Locate the cell with the specified text and output its [x, y] center coordinate. 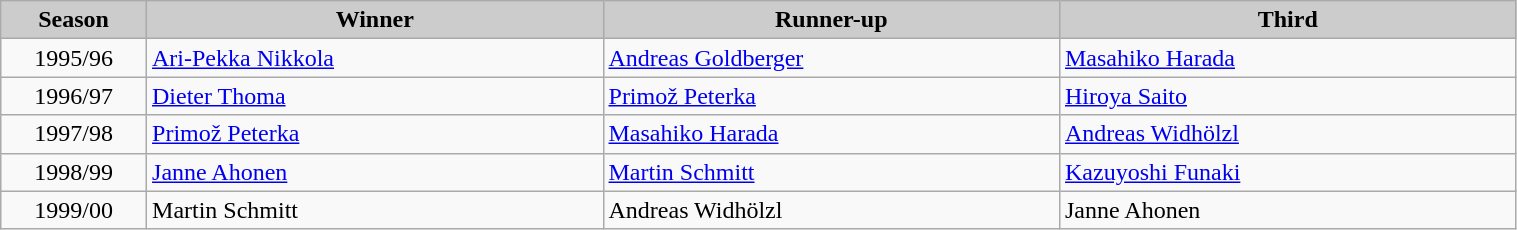
Third [1288, 20]
1999/00 [74, 210]
Runner-up [831, 20]
Kazuyoshi Funaki [1288, 172]
Dieter Thoma [375, 96]
1998/99 [74, 172]
1997/98 [74, 134]
1996/97 [74, 96]
Ari-Pekka Nikkola [375, 58]
Andreas Goldberger [831, 58]
1995/96 [74, 58]
Winner [375, 20]
Season [74, 20]
Hiroya Saito [1288, 96]
